Determine the [X, Y] coordinate at the center of the cell enclosing the given text.  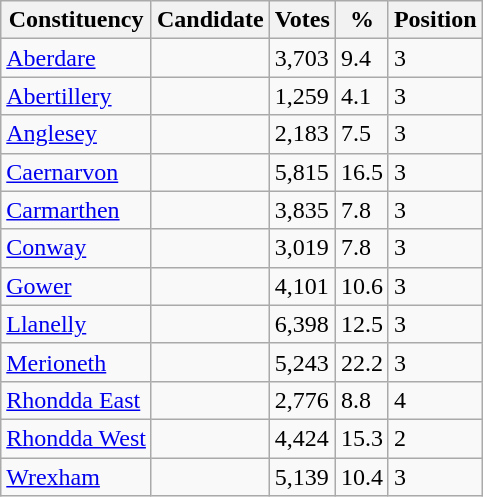
4,424 [302, 438]
2,776 [302, 400]
12.5 [362, 324]
10.4 [362, 477]
Rhondda West [76, 438]
1,259 [302, 96]
Aberdare [76, 58]
22.2 [362, 362]
Rhondda East [76, 400]
2 [435, 438]
Gower [76, 286]
6,398 [302, 324]
Votes [302, 20]
7.5 [362, 134]
% [362, 20]
Anglesey [76, 134]
3,703 [302, 58]
Wrexham [76, 477]
4,101 [302, 286]
5,139 [302, 477]
5,815 [302, 172]
3,835 [302, 210]
4.1 [362, 96]
5,243 [302, 362]
15.3 [362, 438]
Candidate [210, 20]
4 [435, 400]
Abertillery [76, 96]
Llanelly [76, 324]
3,019 [302, 248]
Position [435, 20]
2,183 [302, 134]
Caernarvon [76, 172]
Constituency [76, 20]
8.8 [362, 400]
10.6 [362, 286]
9.4 [362, 58]
Merioneth [76, 362]
16.5 [362, 172]
Conway [76, 248]
Carmarthen [76, 210]
